Return [x, y] of the center of cell containing provided text 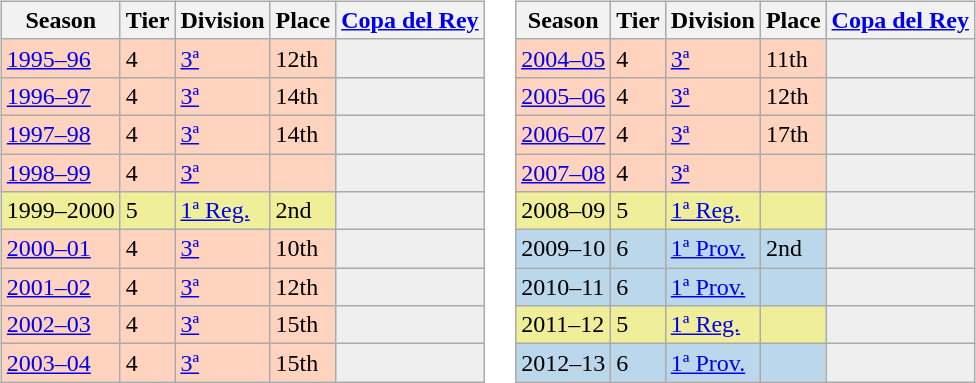
2010–11 [564, 287]
2011–12 [564, 325]
2012–13 [564, 363]
11th [793, 58]
2006–07 [564, 134]
2008–09 [564, 211]
10th [303, 249]
2001–02 [60, 287]
2000–01 [60, 249]
2003–04 [60, 363]
1995–96 [60, 58]
2009–10 [564, 249]
2002–03 [60, 325]
1998–99 [60, 173]
2007–08 [564, 173]
2005–06 [564, 96]
1996–97 [60, 96]
17th [793, 134]
1999–2000 [60, 211]
1997–98 [60, 134]
2004–05 [564, 58]
